Scan for the cell matching the given text and deliver its (x, y) coordinate at center. 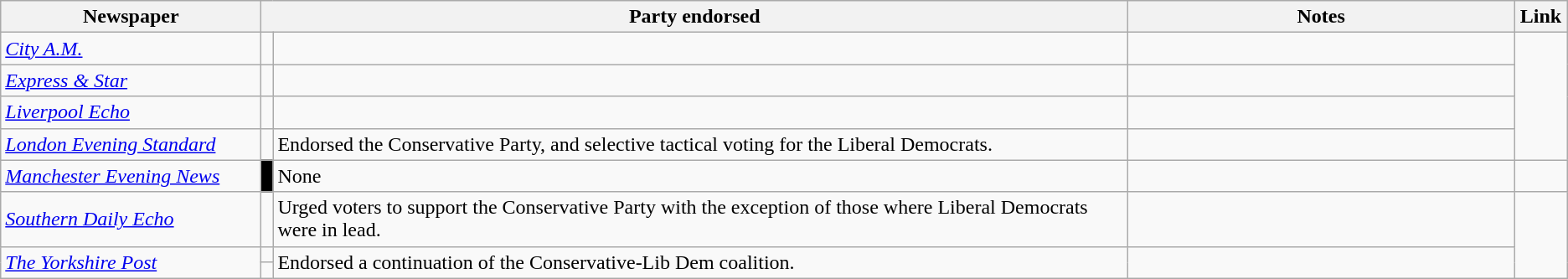
Urged voters to support the Conservative Party with the exception of those where Liberal Democrats were in lead. (700, 220)
Endorsed a continuation of the Conservative-Lib Dem coalition. (700, 262)
Party endorsed (695, 17)
London Evening Standard (131, 144)
Liverpool Echo (131, 112)
Southern Daily Echo (131, 220)
Express & Star (131, 80)
The Yorkshire Post (131, 262)
Endorsed the Conservative Party, and selective tactical voting for the Liberal Democrats. (700, 144)
Manchester Evening News (131, 176)
Link (1541, 17)
Notes (1322, 17)
City A.M. (131, 49)
None (700, 176)
Newspaper (131, 17)
